Find where the given text appears and provide that cell's center as (X, Y) coordinate. 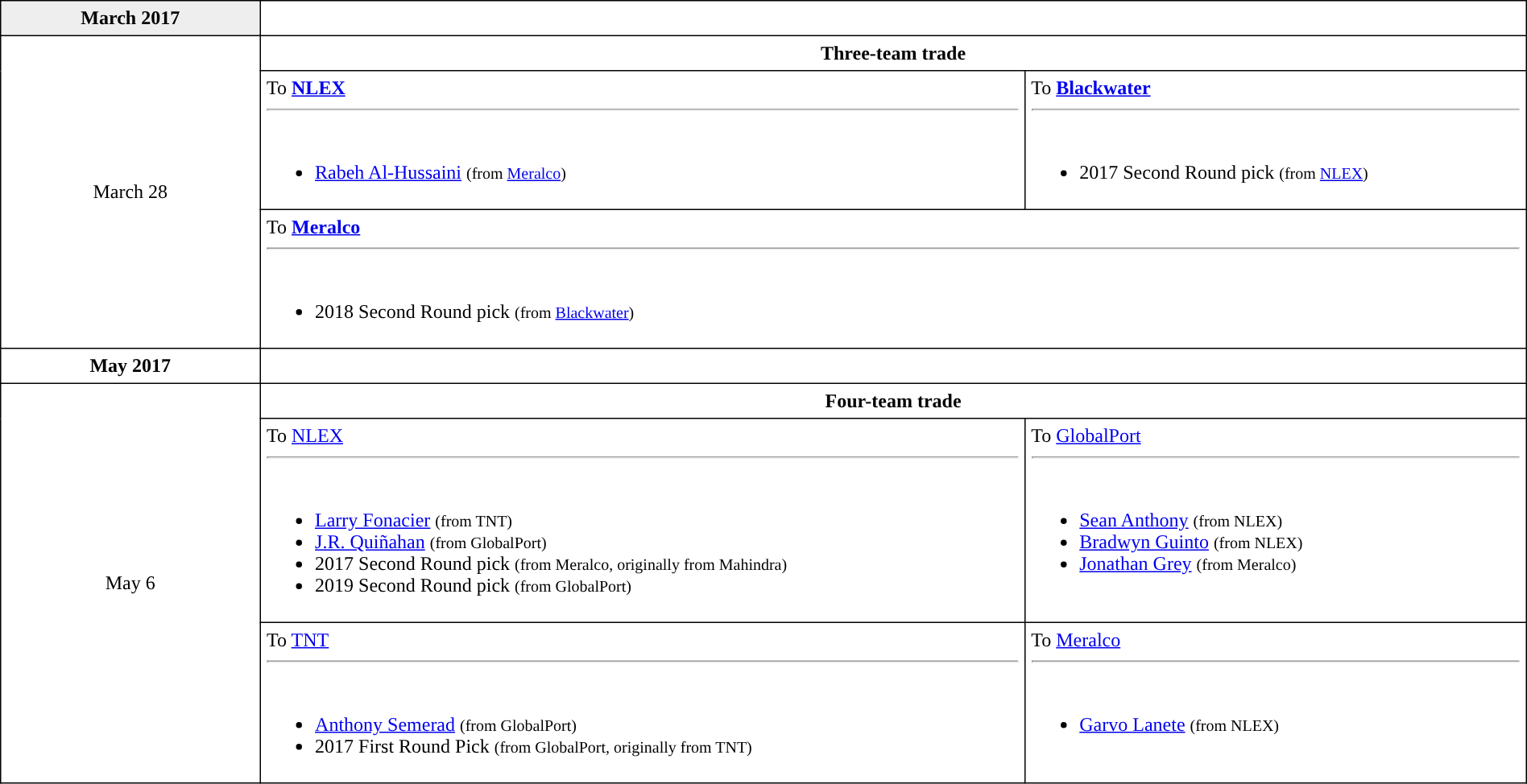
To Meralco2018 Second Round pick (from Blackwater) (893, 279)
Four-team trade (893, 401)
May 2017 (130, 366)
March 28 (130, 192)
To NLEXRabeh Al-Hussaini (from Meralco) (643, 140)
To TNTAnthony Semerad (from GlobalPort)2017 First Round Pick (from GlobalPort, originally from TNT) (643, 703)
March 2017 (130, 19)
Three-team trade (893, 53)
To GlobalPortSean Anthony (from NLEX)Bradwyn Guinto (from NLEX)Jonathan Grey (from Meralco) (1276, 521)
To Blackwater2017 Second Round pick (from NLEX) (1276, 140)
May 6 (130, 583)
To MeralcoGarvo Lanete (from NLEX) (1276, 703)
